Identify which cell holds the provided text, then report its (X, Y) central coordinate. 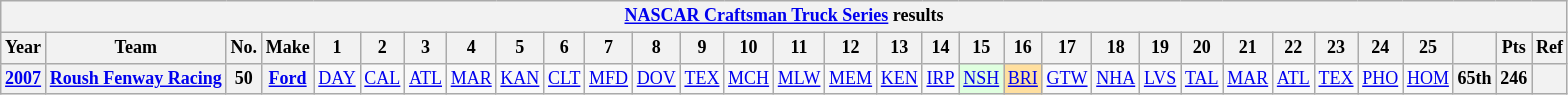
GTW (1067, 78)
24 (1380, 48)
50 (244, 78)
IRP (940, 78)
DAY (337, 78)
Roush Fenway Racing (136, 78)
MFD (609, 78)
HOM (1428, 78)
10 (749, 48)
No. (244, 48)
17 (1067, 48)
Year (24, 48)
18 (1116, 48)
NSH (982, 78)
LVS (1160, 78)
Team (136, 48)
2007 (24, 78)
Ref (1550, 48)
246 (1514, 78)
22 (1294, 48)
12 (851, 48)
1 (337, 48)
MCH (749, 78)
5 (520, 48)
MEM (851, 78)
KAN (520, 78)
2 (382, 48)
13 (899, 48)
TAL (1202, 78)
DOV (656, 78)
BRI (1024, 78)
4 (471, 48)
6 (564, 48)
20 (1202, 48)
19 (1160, 48)
14 (940, 48)
3 (426, 48)
8 (656, 48)
Pts (1514, 48)
15 (982, 48)
25 (1428, 48)
11 (798, 48)
21 (1248, 48)
65th (1474, 78)
9 (702, 48)
Ford (288, 78)
PHO (1380, 78)
MLW (798, 78)
7 (609, 48)
CAL (382, 78)
23 (1336, 48)
CLT (564, 78)
NHA (1116, 78)
Make (288, 48)
16 (1024, 48)
KEN (899, 78)
NASCAR Craftsman Truck Series results (784, 16)
